Pinpoint the cell where the given text exists, returning its [x, y] midpoint coordinate. 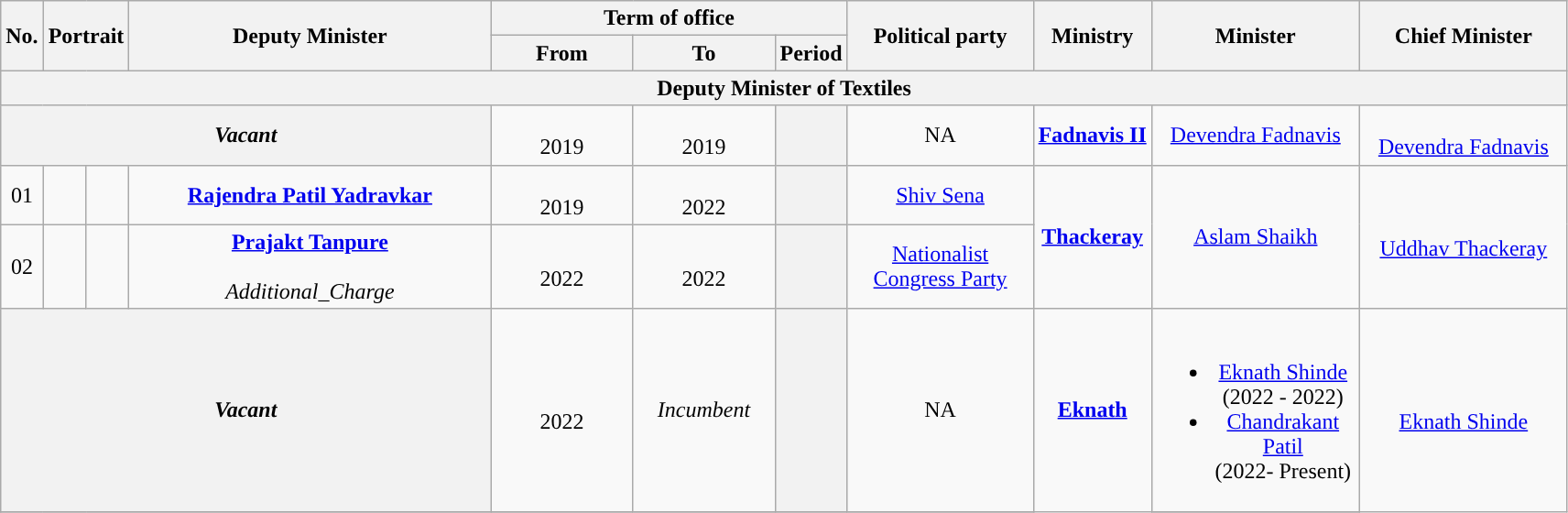
Eknath [1092, 410]
Eknath Shinde [1464, 410]
Aslam Shaikh [1255, 236]
Political party [940, 36]
Prajakt Tanpure Additional_Charge [310, 267]
Ministry [1092, 36]
Minister [1255, 36]
Shiv Sena [940, 194]
Deputy Minister of Textiles [784, 88]
No. [22, 36]
Thackeray [1092, 236]
Period [811, 53]
Chief Minister [1464, 36]
To [703, 53]
Eknath Shinde(2022 - 2022)Chandrakant Patil (2022- Present) [1255, 410]
Portrait [86, 36]
From [562, 53]
01 [22, 194]
Uddhav Thackeray [1464, 236]
Term of office [669, 18]
Rajendra Patil Yadravkar [310, 194]
02 [22, 267]
Nationalist Congress Party [940, 267]
Incumbent [703, 410]
Deputy Minister [310, 36]
Fadnavis II [1092, 136]
